Determine the [X, Y] coordinate at the center of the cell enclosing the given text.  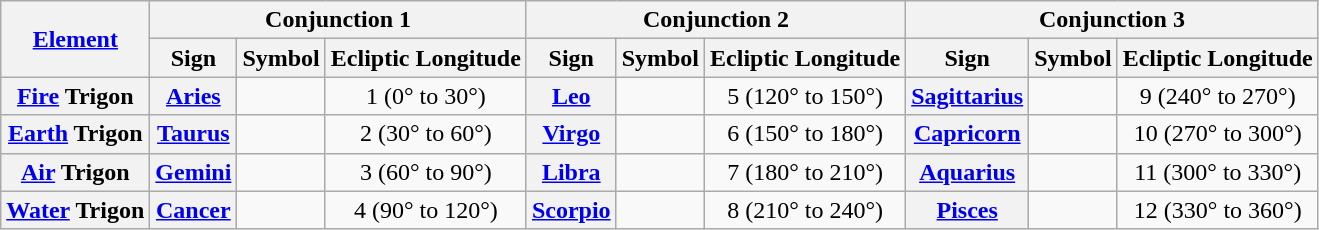
3 (60° to 90°) [426, 172]
8 (210° to 240°) [806, 210]
Aquarius [968, 172]
4 (90° to 120°) [426, 210]
Conjunction 1 [338, 20]
Taurus [194, 134]
Leo [571, 96]
Capricorn [968, 134]
Pisces [968, 210]
Element [76, 39]
Conjunction 3 [1112, 20]
Aries [194, 96]
Air Trigon [76, 172]
Water Trigon [76, 210]
Libra [571, 172]
Virgo [571, 134]
Sagittarius [968, 96]
12 (330° to 360°) [1218, 210]
Scorpio [571, 210]
6 (150° to 180°) [806, 134]
2 (30° to 60°) [426, 134]
Fire Trigon [76, 96]
11 (300° to 330°) [1218, 172]
Gemini [194, 172]
1 (0° to 30°) [426, 96]
Earth Trigon [76, 134]
Conjunction 2 [716, 20]
5 (120° to 150°) [806, 96]
10 (270° to 300°) [1218, 134]
7 (180° to 210°) [806, 172]
Cancer [194, 210]
9 (240° to 270°) [1218, 96]
